Extract the (x, y) coordinate from the center of the cell holding the provided text.  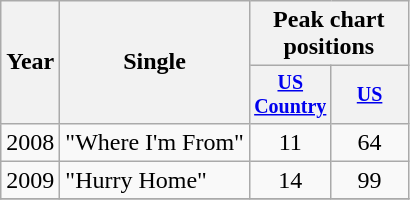
Single (155, 62)
Year (30, 62)
US (370, 94)
99 (370, 180)
2009 (30, 180)
Peak chartpositions (328, 34)
14 (290, 180)
2008 (30, 142)
64 (370, 142)
11 (290, 142)
"Hurry Home" (155, 180)
"Where I'm From" (155, 142)
US Country (290, 94)
